Output the [X, Y] coordinate of the center of the cell containing the given text.  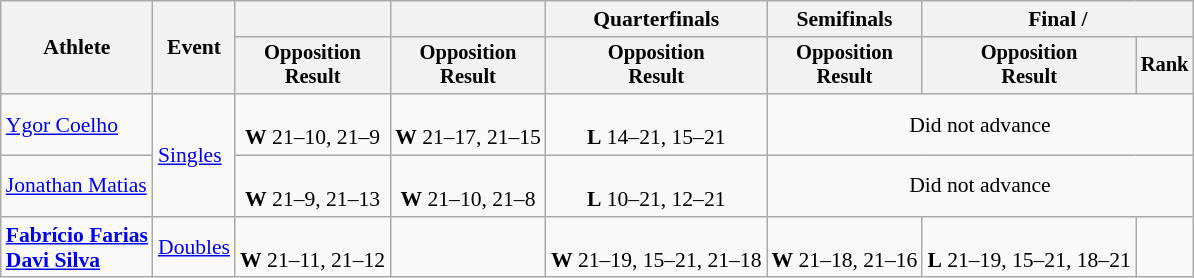
L 14–21, 15–21 [656, 124]
Doubles [194, 248]
Fabrício FariasDavi Silva [77, 248]
W 21–10, 21–9 [312, 124]
W 21–10, 21–8 [468, 186]
Semifinals [845, 19]
L 21–19, 15–21, 18–21 [1028, 248]
Ygor Coelho [77, 124]
W 21–11, 21–12 [312, 248]
Event [194, 48]
W 21–18, 21–16 [845, 248]
L 10–21, 12–21 [656, 186]
Jonathan Matias [77, 186]
Rank [1165, 66]
Athlete [77, 48]
Quarterfinals [656, 19]
Singles [194, 155]
W 21–19, 15–21, 21–18 [656, 248]
W 21–17, 21–15 [468, 124]
W 21–9, 21–13 [312, 186]
Final / [1058, 19]
